For the text-containing cell, return its midpoint in [x, y] coordinate format. 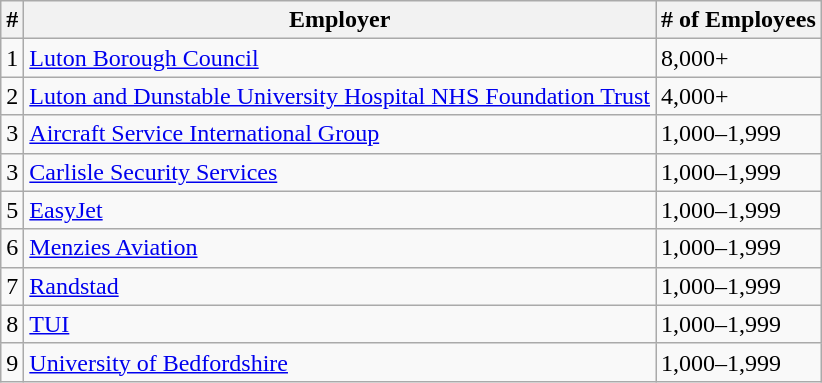
Employer [340, 20]
2 [12, 96]
University of Bedfordshire [340, 362]
5 [12, 210]
# of Employees [739, 20]
Carlisle Security Services [340, 172]
Luton Borough Council [340, 58]
TUI [340, 324]
6 [12, 248]
Luton and Dunstable University Hospital NHS Foundation Trust [340, 96]
# [12, 20]
9 [12, 362]
8,000+ [739, 58]
4,000+ [739, 96]
Aircraft Service International Group [340, 134]
Menzies Aviation [340, 248]
8 [12, 324]
Randstad [340, 286]
EasyJet [340, 210]
7 [12, 286]
1 [12, 58]
